Determine the [X, Y] coordinate at the center of the cell enclosing the given text.  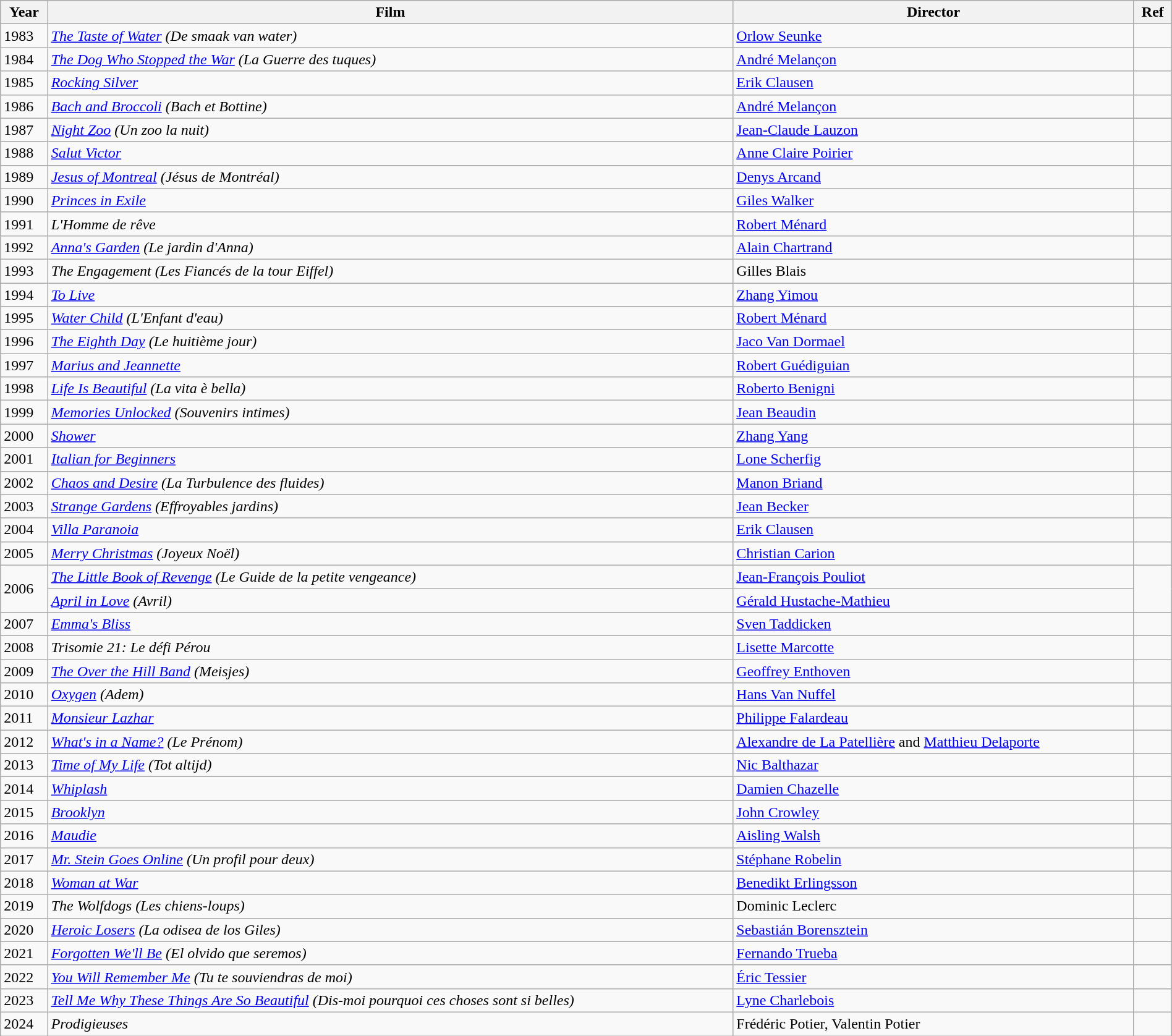
Lyne Charlebois [933, 1000]
L'Homme de rêve [391, 224]
Orlow Seunke [933, 36]
Maudie [391, 836]
2002 [24, 483]
1984 [24, 59]
1999 [24, 412]
2011 [24, 718]
Emma's Bliss [391, 624]
Alexandre de La Patellière and Matthieu Delaporte [933, 742]
2006 [24, 588]
Life Is Beautiful (La vita è bella) [391, 389]
Ref [1152, 12]
The Taste of Water (De smaak van water) [391, 36]
1986 [24, 106]
Christian Carion [933, 553]
To Live [391, 295]
2022 [24, 977]
Lone Scherfig [933, 459]
2001 [24, 459]
Sven Taddicken [933, 624]
Anna's Garden (Le jardin d'Anna) [391, 247]
Gilles Blais [933, 271]
Sebastián Borensztein [933, 930]
Director [933, 12]
2010 [24, 695]
Mr. Stein Goes Online (Un profil pour deux) [391, 859]
Night Zoo (Un zoo la nuit) [391, 130]
Trisomie 21: Le défi Pérou [391, 647]
Philippe Falardeau [933, 718]
Rocking Silver [391, 83]
2016 [24, 836]
2008 [24, 647]
2024 [24, 1024]
Lisette Marcotte [933, 647]
2004 [24, 530]
The Little Book of Revenge (Le Guide de la petite vengeance) [391, 577]
Zhang Yimou [933, 295]
Frédéric Potier, Valentin Potier [933, 1024]
Roberto Benigni [933, 389]
Benedikt Erlingsson [933, 883]
Jean Becker [933, 506]
Brooklyn [391, 812]
The Eighth Day (Le huitième jour) [391, 342]
The Over the Hill Band (Meisjes) [391, 671]
Manon Briand [933, 483]
2003 [24, 506]
Stéphane Robelin [933, 859]
Bach and Broccoli (Bach et Bottine) [391, 106]
Denys Arcand [933, 177]
1996 [24, 342]
2023 [24, 1000]
1993 [24, 271]
The Engagement (Les Fiancés de la tour Eiffel) [391, 271]
What's in a Name? (Le Prénom) [391, 742]
1997 [24, 365]
You Will Remember Me (Tu te souviendras de moi) [391, 977]
1991 [24, 224]
1992 [24, 247]
2000 [24, 436]
Strange Gardens (Effroyables jardins) [391, 506]
Shower [391, 436]
Jean Beaudin [933, 412]
Princes in Exile [391, 200]
1995 [24, 318]
2007 [24, 624]
2015 [24, 812]
1989 [24, 177]
Oxygen (Adem) [391, 695]
2019 [24, 906]
1983 [24, 36]
Giles Walker [933, 200]
Robert Guédiguian [933, 365]
April in Love (Avril) [391, 600]
Jean-François Pouliot [933, 577]
The Wolfdogs (Les chiens-loups) [391, 906]
2013 [24, 765]
Prodigieuses [391, 1024]
Water Child (L'Enfant d'eau) [391, 318]
John Crowley [933, 812]
Damien Chazelle [933, 789]
Jean-Claude Lauzon [933, 130]
Monsieur Lazhar [391, 718]
2005 [24, 553]
Film [391, 12]
Forgotten We'll Be (El olvido que seremos) [391, 953]
Dominic Leclerc [933, 906]
Geoffrey Enthoven [933, 671]
Hans Van Nuffel [933, 695]
Italian for Beginners [391, 459]
Fernando Trueba [933, 953]
Heroic Losers (La odisea de los Giles) [391, 930]
Zhang Yang [933, 436]
Time of My Life (Tot altijd) [391, 765]
Chaos and Desire (La Turbulence des fluides) [391, 483]
1994 [24, 295]
Alain Chartrand [933, 247]
Salut Victor [391, 153]
1990 [24, 200]
2012 [24, 742]
Anne Claire Poirier [933, 153]
Year [24, 12]
Jaco Van Dormael [933, 342]
2009 [24, 671]
Gérald Hustache-Mathieu [933, 600]
2021 [24, 953]
The Dog Who Stopped the War (La Guerre des tuques) [391, 59]
Aisling Walsh [933, 836]
Woman at War [391, 883]
Whiplash [391, 789]
2018 [24, 883]
Memories Unlocked (Souvenirs intimes) [391, 412]
1988 [24, 153]
1987 [24, 130]
1985 [24, 83]
Tell Me Why These Things Are So Beautiful (Dis-moi pourquoi ces choses sont si belles) [391, 1000]
Marius and Jeannette [391, 365]
2014 [24, 789]
Villa Paranoia [391, 530]
2017 [24, 859]
1998 [24, 389]
Merry Christmas (Joyeux Noël) [391, 553]
Jesus of Montreal (Jésus de Montréal) [391, 177]
Éric Tessier [933, 977]
2020 [24, 930]
Nic Balthazar [933, 765]
